Locate the cell with the specified text and output its [X, Y] center coordinate. 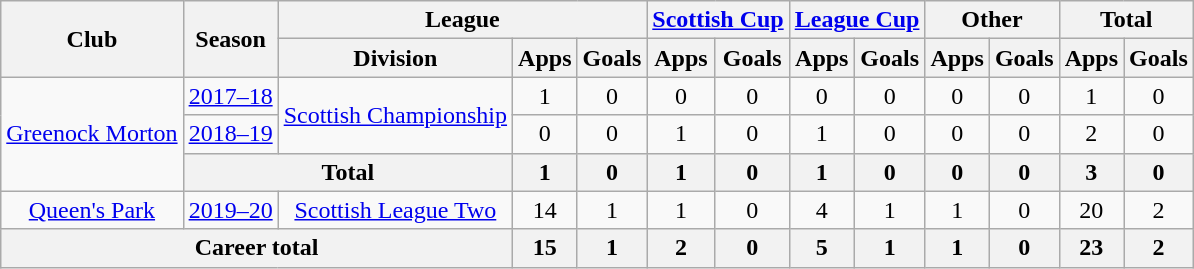
Scottish Cup [718, 20]
Queen's Park [92, 210]
League [462, 20]
Scottish Championship [395, 115]
15 [545, 248]
2019–20 [230, 210]
14 [545, 210]
Career total [257, 248]
Scottish League Two [395, 210]
Season [230, 39]
3 [1091, 172]
20 [1091, 210]
Greenock Morton [92, 134]
Other [992, 20]
5 [822, 248]
23 [1091, 248]
Division [395, 58]
Club [92, 39]
League Cup [857, 20]
2018–19 [230, 134]
4 [822, 210]
2017–18 [230, 96]
